Provide the [X, Y] coordinate of the cell's center where the given text is located.  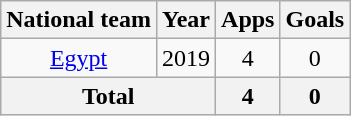
Egypt [79, 58]
Total [108, 96]
National team [79, 20]
2019 [186, 58]
Apps [248, 20]
Goals [315, 20]
Year [186, 20]
